From the cell containing the given text, extract its center point as (x, y) coordinate. 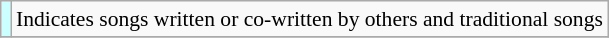
Indicates songs written or co-written by others and traditional songs (310, 19)
